Detect which cell encompasses the target text, then output its [x, y] center coordinate. 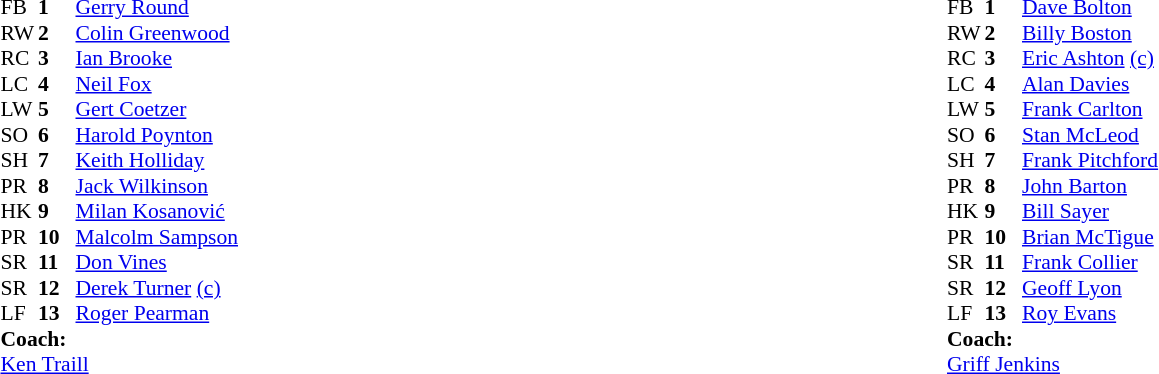
Don Vines [157, 263]
Ian Brooke [157, 59]
Alan Davies [1090, 84]
Harold Poynton [157, 135]
Frank Collier [1090, 263]
Keith Holliday [157, 161]
Gert Coetzer [157, 109]
Eric Ashton (c) [1090, 59]
Neil Fox [157, 84]
Frank Carlton [1090, 109]
Geoff Lyon [1090, 288]
Bill Sayer [1090, 211]
Derek Turner (c) [157, 288]
Brian McTigue [1090, 237]
Milan Kosanović [157, 211]
Billy Boston [1090, 33]
Colin Greenwood [157, 33]
Jack Wilkinson [157, 186]
John Barton [1090, 186]
Malcolm Sampson [157, 237]
Stan McLeod [1090, 135]
Roger Pearman [157, 313]
Roy Evans [1090, 313]
Frank Pitchford [1090, 161]
